Scan for the cell matching the given text and deliver its (x, y) coordinate at center. 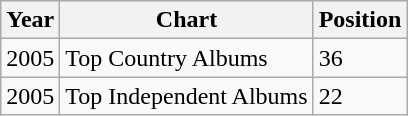
22 (360, 96)
Top Independent Albums (186, 96)
Position (360, 20)
36 (360, 58)
Year (30, 20)
Top Country Albums (186, 58)
Chart (186, 20)
